Provide the [X, Y] coordinate of the cell's center where the given text is located.  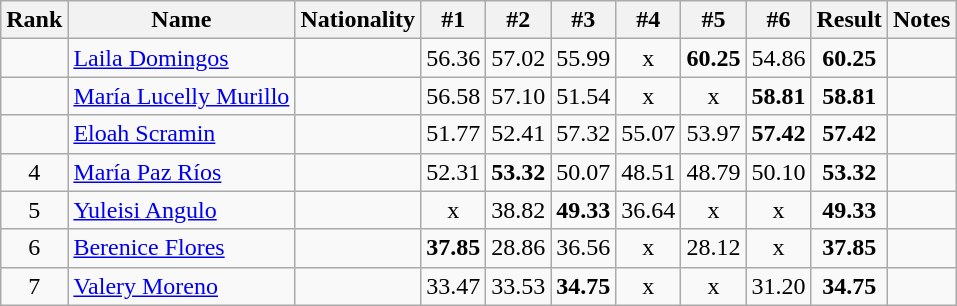
María Paz Ríos [182, 172]
Nationality [358, 20]
55.07 [648, 134]
Valery Moreno [182, 286]
#6 [778, 20]
48.79 [714, 172]
56.36 [454, 58]
48.51 [648, 172]
28.12 [714, 248]
#3 [584, 20]
33.53 [518, 286]
María Lucelly Murillo [182, 96]
51.54 [584, 96]
55.99 [584, 58]
Eloah Scramin [182, 134]
57.10 [518, 96]
52.41 [518, 134]
38.82 [518, 210]
57.02 [518, 58]
Name [182, 20]
#2 [518, 20]
Notes [921, 20]
Result [849, 20]
50.10 [778, 172]
4 [34, 172]
5 [34, 210]
Berenice Flores [182, 248]
33.47 [454, 286]
#5 [714, 20]
54.86 [778, 58]
36.56 [584, 248]
Yuleisi Angulo [182, 210]
51.77 [454, 134]
28.86 [518, 248]
52.31 [454, 172]
50.07 [584, 172]
6 [34, 248]
57.32 [584, 134]
31.20 [778, 286]
#4 [648, 20]
#1 [454, 20]
Laila Domingos [182, 58]
36.64 [648, 210]
56.58 [454, 96]
53.97 [714, 134]
Rank [34, 20]
7 [34, 286]
